Output the (X, Y) coordinate of the center of the cell containing the given text.  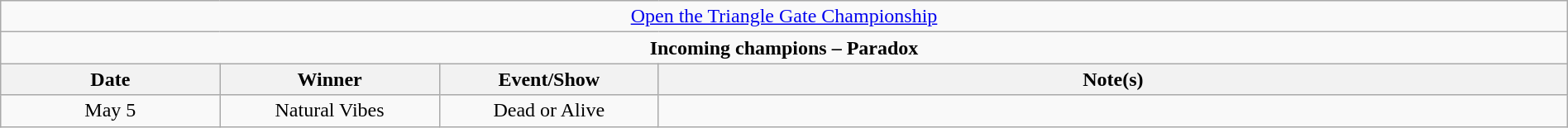
May 5 (111, 111)
Natural Vibes (329, 111)
Note(s) (1113, 79)
Date (111, 79)
Open the Triangle Gate Championship (784, 17)
Event/Show (549, 79)
Dead or Alive (549, 111)
Incoming champions – Paradox (784, 48)
Winner (329, 79)
